Return the (x, y) coordinate for the center point of the cell that contains the specified text.  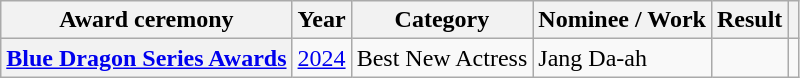
Award ceremony (146, 20)
Result (749, 20)
Category (442, 20)
Year (322, 20)
Jang Da-ah (622, 58)
Blue Dragon Series Awards (146, 58)
2024 (322, 58)
Best New Actress (442, 58)
Nominee / Work (622, 20)
